Pinpoint the cell where the given text exists, returning its (X, Y) midpoint coordinate. 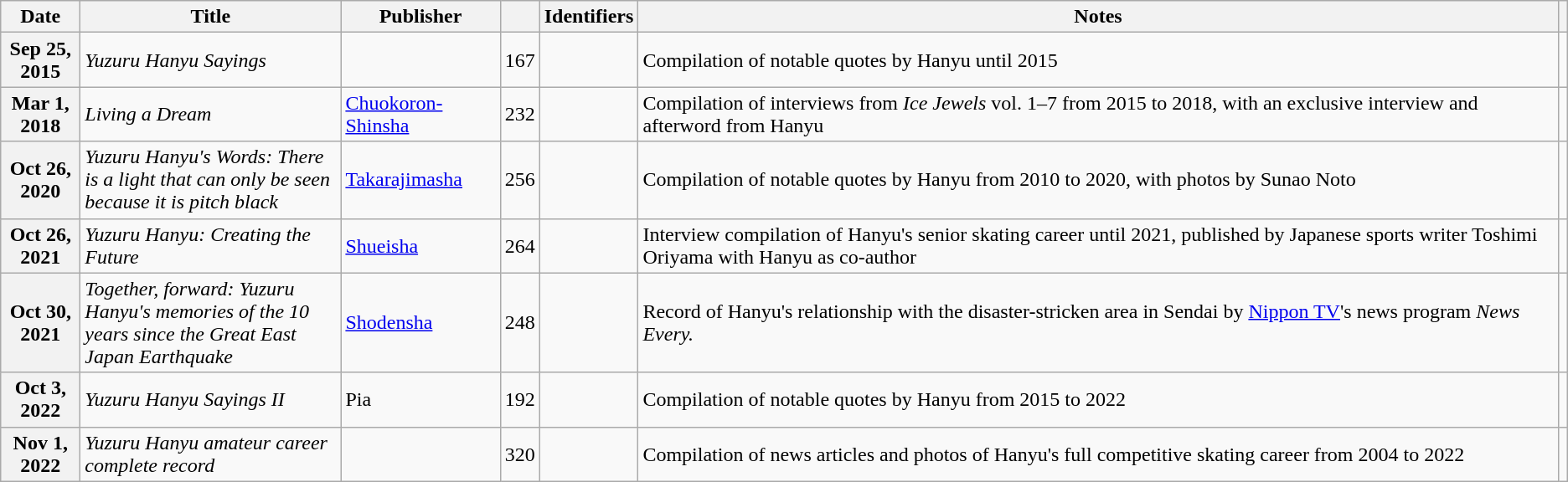
Takarajimasha (420, 180)
Yuzuru Hanyu's Words: There is a light that can only be seen because it is pitch black (211, 180)
Oct 3, 2022 (40, 400)
Publisher (420, 17)
232 (519, 114)
Nov 1, 2022 (40, 454)
Sep 25, 2015 (40, 60)
Notes (1098, 17)
Pia (420, 400)
192 (519, 400)
Title (211, 17)
256 (519, 180)
248 (519, 323)
Together, forward: Yuzuru Hanyu's memories of the 10 years since the Great East Japan Earthquake (211, 323)
Date (40, 17)
320 (519, 454)
Compilation of notable quotes by Hanyu from 2010 to 2020, with photos by Sunao Noto (1098, 180)
Identifiers (589, 17)
Shodensha (420, 323)
Compilation of interviews from Ice Jewels vol. 1–7 from 2015 to 2018, with an exclusive interview and afterword from Hanyu (1098, 114)
264 (519, 246)
Record of Hanyu's relationship with the disaster-stricken area in Sendai by Nippon TV's news program News Every. (1098, 323)
Chuokoron-Shinsha (420, 114)
Mar 1, 2018 (40, 114)
Yuzuru Hanyu Sayings II (211, 400)
Oct 30, 2021 (40, 323)
Living a Dream (211, 114)
Oct 26, 2021 (40, 246)
Compilation of notable quotes by Hanyu from 2015 to 2022 (1098, 400)
Oct 26, 2020 (40, 180)
Compilation of notable quotes by Hanyu until 2015 (1098, 60)
Yuzuru Hanyu: Creating the Future (211, 246)
167 (519, 60)
Shueisha (420, 246)
Yuzuru Hanyu amateur career complete record (211, 454)
Yuzuru Hanyu Sayings (211, 60)
Compilation of news articles and photos of Hanyu's full competitive skating career from 2004 to 2022 (1098, 454)
Interview compilation of Hanyu's senior skating career until 2021, published by Japanese sports writer Toshimi Oriyama with Hanyu as co-author (1098, 246)
